Identify which cell holds the provided text, then report its [X, Y] central coordinate. 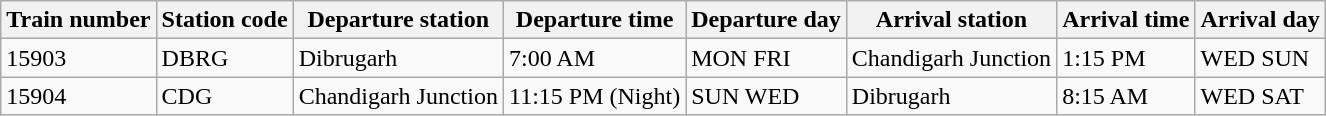
Train number [78, 20]
DBRG [224, 58]
Station code [224, 20]
1:15 PM [1126, 58]
15903 [78, 58]
WED SUN [1260, 58]
MON FRI [766, 58]
11:15 PM (Night) [594, 96]
Arrival station [951, 20]
Departure station [398, 20]
8:15 AM [1126, 96]
Arrival day [1260, 20]
15904 [78, 96]
7:00 AM [594, 58]
WED SAT [1260, 96]
Departure day [766, 20]
SUN WED [766, 96]
CDG [224, 96]
Departure time [594, 20]
Arrival time [1126, 20]
